Search for the cell housing the specified text and yield its [x, y] center coordinate. 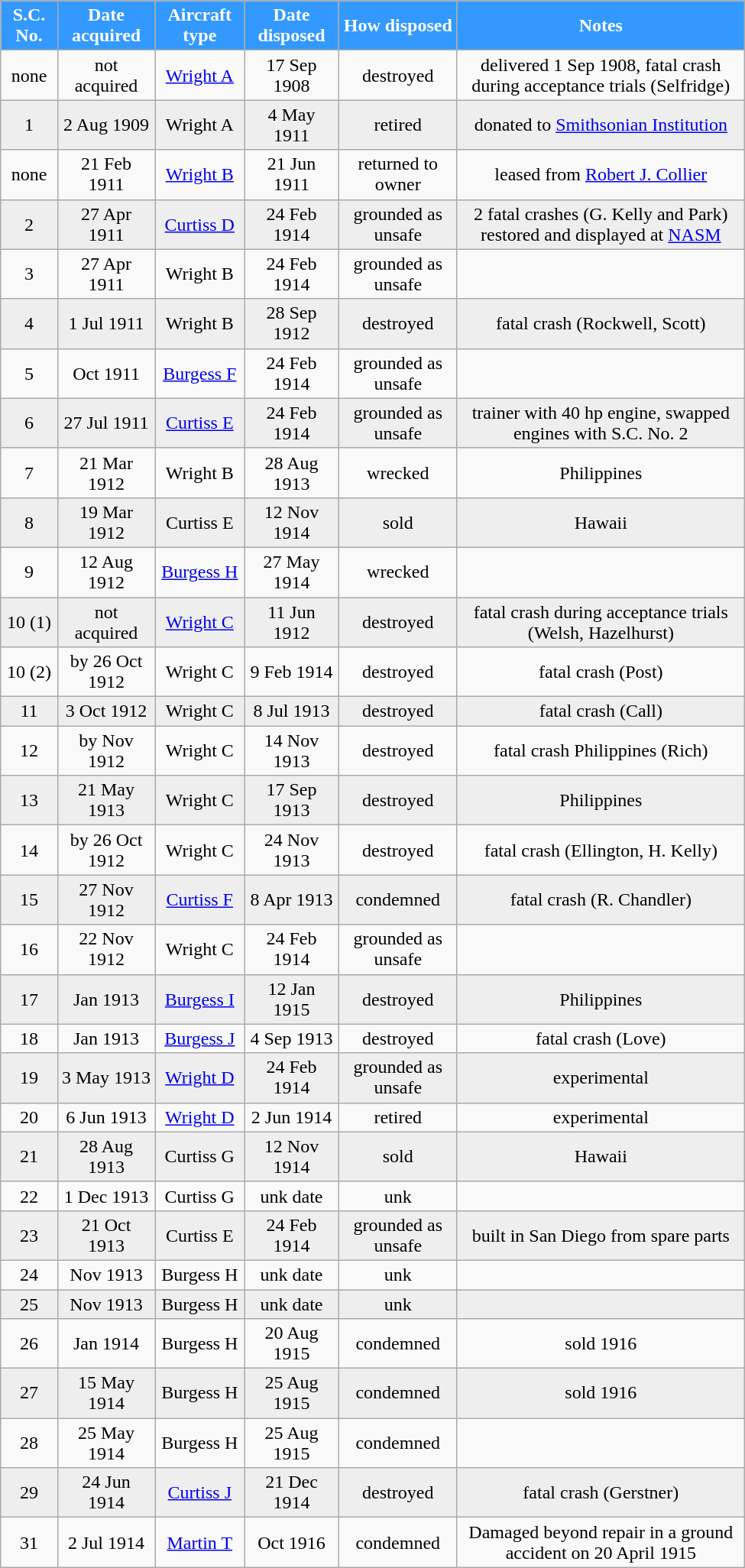
fatal crash (Call) [601, 711]
fatal crash (Post) [601, 672]
Damaged beyond repair in a ground accident on 20 April 1915 [601, 1542]
6 Jun 1913 [106, 1117]
19 [29, 1077]
24 [29, 1275]
returned to owner [397, 174]
19 Mar 1912 [106, 523]
1 Jul 1911 [106, 324]
14 Nov 1913 [292, 750]
16 [29, 949]
21 Dec 1914 [292, 1493]
Oct 1916 [292, 1542]
22 Nov 1912 [106, 949]
13 [29, 801]
4 Sep 1913 [292, 1038]
4 May 1911 [292, 125]
Burgess J [200, 1038]
fatal crash during acceptance trials (Welsh, Hazelhurst) [601, 622]
Date disposed [292, 26]
10 (1) [29, 622]
fatal crash (Love) [601, 1038]
2 Jun 1914 [292, 1117]
2 [29, 225]
21 Jun 1911 [292, 174]
6 [29, 423]
28 Sep 1912 [292, 324]
25 [29, 1304]
5 [29, 373]
Burgess F [200, 373]
Martin T [200, 1542]
12 [29, 750]
21 Feb 1911 [106, 174]
20 [29, 1117]
12 Aug 1912 [106, 572]
leased from Robert J. Collier [601, 174]
22 [29, 1196]
9 [29, 572]
21 May 1913 [106, 801]
1 Dec 1913 [106, 1196]
Curtiss J [200, 1493]
fatal crash (Ellington, H. Kelly) [601, 850]
2 fatal crashes (G. Kelly and Park)restored and displayed at NASM [601, 225]
3 May 1913 [106, 1077]
26 [29, 1343]
8 Jul 1913 [292, 711]
fatal crash Philippines (Rich) [601, 750]
23 [29, 1235]
28 [29, 1443]
27 May 1914 [292, 572]
12 Jan 1915 [292, 999]
24 Jun 1914 [106, 1493]
Date acquired [106, 26]
3 Oct 1912 [106, 711]
25 May 1914 [106, 1443]
fatal crash (Rockwell, Scott) [601, 324]
Curtiss D [200, 225]
21 Mar 1912 [106, 472]
trainer with 40 hp engine, swapped engines with S.C. No. 2 [601, 423]
2 Aug 1909 [106, 125]
15 May 1914 [106, 1394]
delivered 1 Sep 1908, fatal crash during acceptance trials (Selfridge) [601, 75]
14 [29, 850]
built in San Diego from spare parts [601, 1235]
by Nov 1912 [106, 750]
Oct 1911 [106, 373]
27 [29, 1394]
3 [29, 274]
Burgess I [200, 999]
15 [29, 900]
20 Aug 1915 [292, 1343]
7 [29, 472]
fatal crash (R. Chandler) [601, 900]
17 [29, 999]
17 Sep 1908 [292, 75]
How disposed [397, 26]
9 Feb 1914 [292, 672]
2 Jul 1914 [106, 1542]
27 Nov 1912 [106, 900]
24 Nov 1913 [292, 850]
21 Oct 1913 [106, 1235]
4 [29, 324]
17 Sep 1913 [292, 801]
29 [29, 1493]
fatal crash (Gerstner) [601, 1493]
Jan 1914 [106, 1343]
21 [29, 1157]
Aircraft type [200, 26]
18 [29, 1038]
10 (2) [29, 672]
Notes [601, 26]
31 [29, 1542]
S.C. No. [29, 26]
11 [29, 711]
1 [29, 125]
donated to Smithsonian Institution [601, 125]
11 Jun 1912 [292, 622]
27 Jul 1911 [106, 423]
8 Apr 1913 [292, 900]
8 [29, 523]
Curtiss F [200, 900]
